Pinpoint the cell where the given text exists, returning its [X, Y] midpoint coordinate. 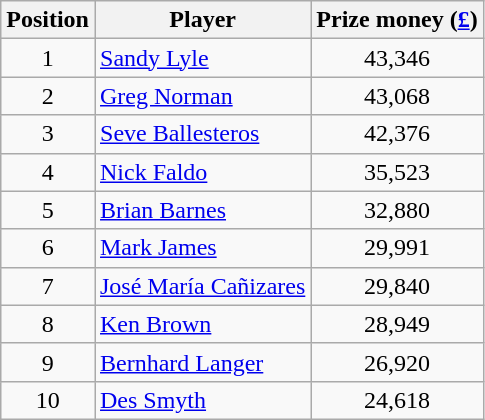
Ken Brown [202, 324]
5 [48, 210]
32,880 [397, 210]
Sandy Lyle [202, 58]
28,949 [397, 324]
8 [48, 324]
Brian Barnes [202, 210]
Mark James [202, 248]
7 [48, 286]
9 [48, 362]
Player [202, 20]
4 [48, 172]
2 [48, 96]
1 [48, 58]
10 [48, 400]
Prize money (£) [397, 20]
29,991 [397, 248]
26,920 [397, 362]
29,840 [397, 286]
43,346 [397, 58]
42,376 [397, 134]
6 [48, 248]
Bernhard Langer [202, 362]
35,523 [397, 172]
Greg Norman [202, 96]
Seve Ballesteros [202, 134]
Nick Faldo [202, 172]
Des Smyth [202, 400]
3 [48, 134]
24,618 [397, 400]
43,068 [397, 96]
Position [48, 20]
José María Cañizares [202, 286]
